Search for the cell housing the specified text and yield its (X, Y) center coordinate. 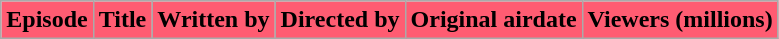
Written by (214, 20)
Episode (47, 20)
Viewers (millions) (680, 20)
Directed by (340, 20)
Title (122, 20)
Original airdate (494, 20)
